Provide the [x, y] coordinate of the cell's center where the given text is located.  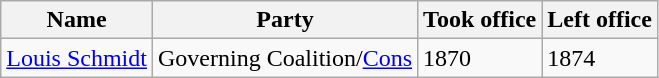
1874 [600, 58]
Governing Coalition/Cons [284, 58]
1870 [480, 58]
Party [284, 20]
Took office [480, 20]
Left office [600, 20]
Louis Schmidt [77, 58]
Name [77, 20]
